From the cell containing the given text, extract its center point as (x, y) coordinate. 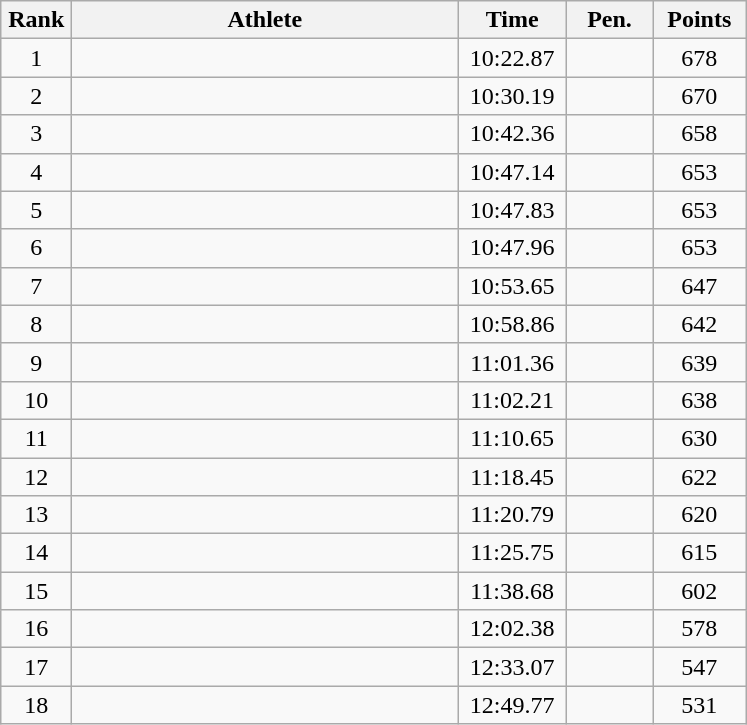
17 (36, 667)
12:49.77 (512, 705)
615 (699, 553)
15 (36, 591)
18 (36, 705)
8 (36, 324)
620 (699, 515)
638 (699, 400)
Rank (36, 20)
10 (36, 400)
602 (699, 591)
10:30.19 (512, 96)
5 (36, 210)
Points (699, 20)
547 (699, 667)
10:58.86 (512, 324)
Time (512, 20)
2 (36, 96)
10:47.83 (512, 210)
11:20.79 (512, 515)
11:01.36 (512, 362)
12:02.38 (512, 629)
10:47.96 (512, 248)
12:33.07 (512, 667)
622 (699, 477)
9 (36, 362)
11:25.75 (512, 553)
11 (36, 438)
6 (36, 248)
531 (699, 705)
647 (699, 286)
7 (36, 286)
10:22.87 (512, 58)
10:47.14 (512, 172)
13 (36, 515)
3 (36, 134)
Pen. (609, 20)
658 (699, 134)
4 (36, 172)
12 (36, 477)
670 (699, 96)
11:38.68 (512, 591)
11:18.45 (512, 477)
11:02.21 (512, 400)
10:53.65 (512, 286)
10:42.36 (512, 134)
1 (36, 58)
578 (699, 629)
639 (699, 362)
630 (699, 438)
11:10.65 (512, 438)
14 (36, 553)
Athlete (265, 20)
642 (699, 324)
678 (699, 58)
16 (36, 629)
